Detect which cell encompasses the target text, then output its (X, Y) center coordinate. 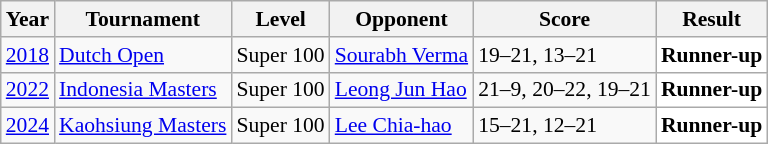
Sourabh Verma (402, 55)
Leong Jun Hao (402, 90)
Indonesia Masters (142, 90)
Opponent (402, 19)
Tournament (142, 19)
Lee Chia-hao (402, 126)
Kaohsiung Masters (142, 126)
Dutch Open (142, 55)
19–21, 13–21 (564, 55)
Score (564, 19)
Year (28, 19)
2024 (28, 126)
2022 (28, 90)
15–21, 12–21 (564, 126)
2018 (28, 55)
Result (712, 19)
21–9, 20–22, 19–21 (564, 90)
Level (280, 19)
